Return [X, Y] of the center of cell containing provided text 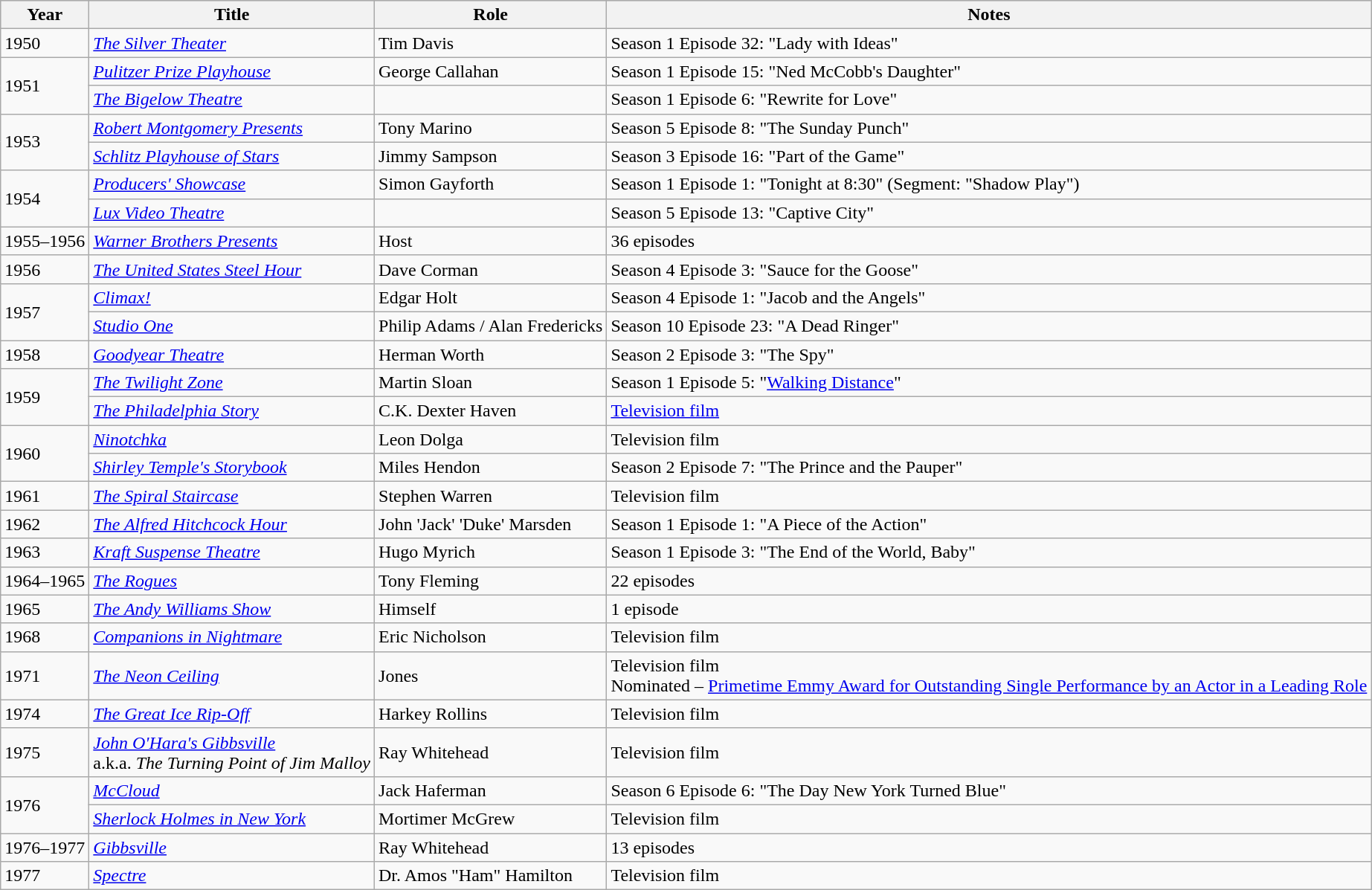
Season 10 Episode 23: "A Dead Ringer" [989, 326]
Season 1 Episode 15: "Ned McCobb's Daughter" [989, 71]
Season 2 Episode 7: "The Prince and the Pauper" [989, 468]
Tim Davis [491, 43]
1950 [45, 43]
Schlitz Playhouse of Stars [232, 156]
Shirley Temple's Storybook [232, 468]
Spectre [232, 876]
1955–1956 [45, 241]
Year [45, 15]
Studio One [232, 326]
McCloud [232, 790]
1956 [45, 269]
22 episodes [989, 581]
The Andy Williams Show [232, 609]
Eric Nicholson [491, 637]
Pulitzer Prize Playhouse [232, 71]
Sherlock Holmes in New York [232, 819]
Season 5 Episode 13: "Captive City" [989, 213]
1971 [45, 675]
Host [491, 241]
Season 6 Episode 6: "The Day New York Turned Blue" [989, 790]
Edgar Holt [491, 297]
Producers' Showcase [232, 184]
1964–1965 [45, 581]
The Silver Theater [232, 43]
1975 [45, 752]
13 episodes [989, 847]
Leon Dolga [491, 439]
1959 [45, 397]
Lux Video Theatre [232, 213]
John O'Hara's Gibbsvillea.k.a. The Turning Point of Jim Malloy [232, 752]
Gibbsville [232, 847]
Season 5 Episode 8: "The Sunday Punch" [989, 128]
Jack Haferman [491, 790]
Season 4 Episode 1: "Jacob and the Angels" [989, 297]
1976 [45, 804]
Dr. Amos "Ham" Hamilton [491, 876]
1968 [45, 637]
Philip Adams / Alan Fredericks [491, 326]
Tony Fleming [491, 581]
The Alfred Hitchcock Hour [232, 524]
Miles Hendon [491, 468]
The Twilight Zone [232, 383]
The Great Ice Rip-Off [232, 714]
Mortimer McGrew [491, 819]
1960 [45, 454]
Season 4 Episode 3: "Sauce for the Goose" [989, 269]
Tony Marino [491, 128]
Jimmy Sampson [491, 156]
1951 [45, 86]
Stephen Warren [491, 496]
Ninotchka [232, 439]
George Callahan [491, 71]
Harkey Rollins [491, 714]
Notes [989, 15]
The Bigelow Theatre [232, 100]
1 episode [989, 609]
The Spiral Staircase [232, 496]
Climax! [232, 297]
Role [491, 15]
1977 [45, 876]
Season 1 Episode 32: "Lady with Ideas" [989, 43]
Title [232, 15]
Season 1 Episode 1: "A Piece of the Action" [989, 524]
Martin Sloan [491, 383]
Season 1 Episode 5: "Walking Distance" [989, 383]
1958 [45, 355]
Season 1 Episode 1: "Tonight at 8:30" (Segment: "Shadow Play") [989, 184]
Television filmNominated – Primetime Emmy Award for Outstanding Single Performance by an Actor in a Leading Role [989, 675]
Himself [491, 609]
1965 [45, 609]
36 episodes [989, 241]
Warner Brothers Presents [232, 241]
1953 [45, 142]
Companions in Nightmare [232, 637]
1961 [45, 496]
Hugo Myrich [491, 552]
The Neon Ceiling [232, 675]
C.K. Dexter Haven [491, 411]
The Rogues [232, 581]
Jones [491, 675]
Goodyear Theatre [232, 355]
Dave Corman [491, 269]
Season 3 Episode 16: "Part of the Game" [989, 156]
Season 1 Episode 6: "Rewrite for Love" [989, 100]
Season 2 Episode 3: "The Spy" [989, 355]
1976–1977 [45, 847]
1974 [45, 714]
1957 [45, 312]
1954 [45, 199]
The United States Steel Hour [232, 269]
Robert Montgomery Presents [232, 128]
John 'Jack' 'Duke' Marsden [491, 524]
1962 [45, 524]
Season 1 Episode 3: "The End of the World, Baby" [989, 552]
Kraft Suspense Theatre [232, 552]
The Philadelphia Story [232, 411]
1963 [45, 552]
Simon Gayforth [491, 184]
Herman Worth [491, 355]
